Capture the cell that displays the provided text and extract its [X, Y] central coordinate. 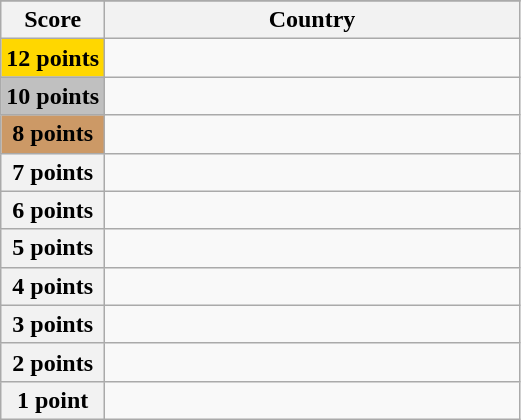
1 point [53, 400]
8 points [53, 134]
7 points [53, 172]
12 points [53, 58]
3 points [53, 324]
5 points [53, 248]
4 points [53, 286]
Country [312, 20]
Score [53, 20]
6 points [53, 210]
2 points [53, 362]
10 points [53, 96]
